Return the [x, y] coordinate for the center point of the cell that contains the specified text.  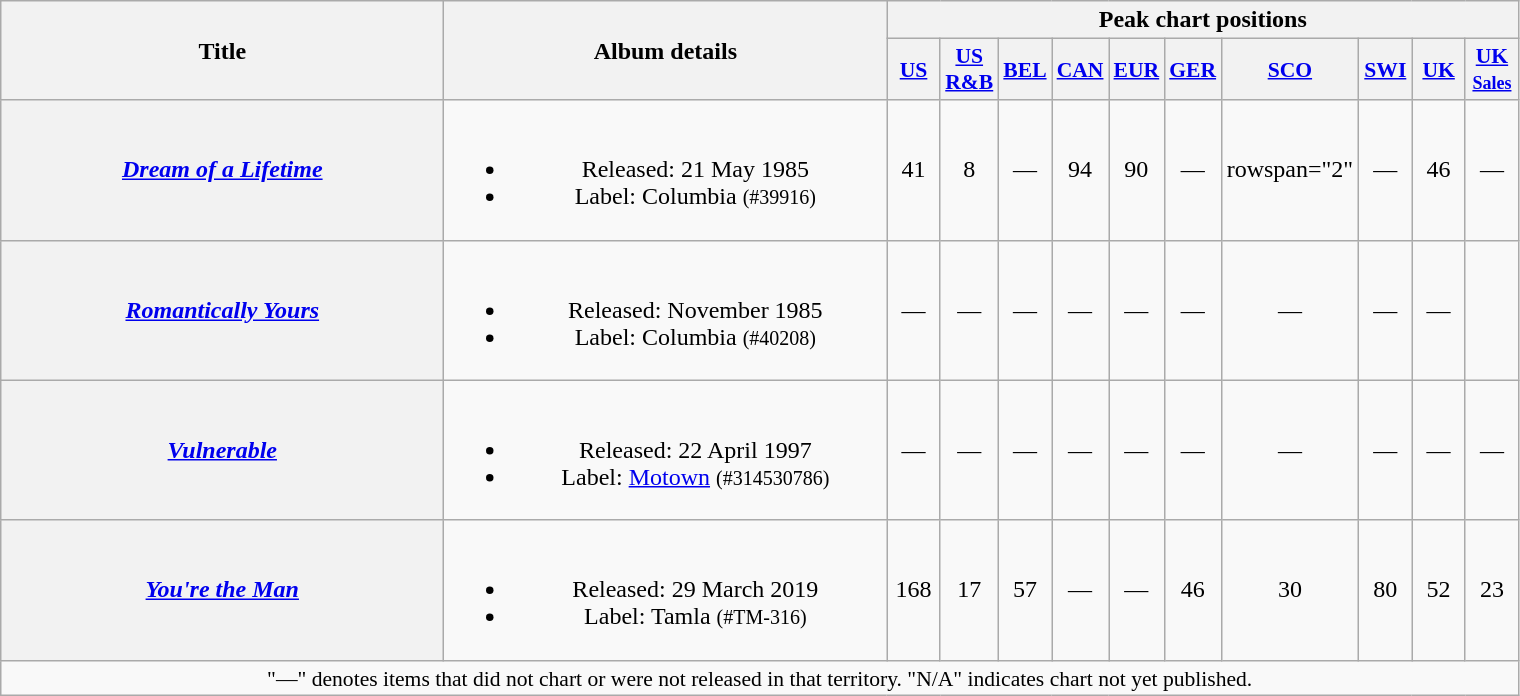
52 [1438, 590]
Released: 22 April 1997Label: Motown (#314530786) [666, 450]
94 [1080, 170]
CAN [1080, 70]
Released: November 1985Label: Columbia (#40208) [666, 310]
"—" denotes items that did not chart or were not released in that territory. "N/A" indicates chart not yet published. [760, 678]
8 [969, 170]
57 [1024, 590]
Title [222, 50]
EUR [1137, 70]
Released: 29 March 2019Label: Tamla (#TM-316) [666, 590]
90 [1137, 170]
USR&B [969, 70]
SWI [1386, 70]
You're the Man [222, 590]
US [914, 70]
UKSales [1492, 70]
Vulnerable [222, 450]
rowspan="2" [1290, 170]
Peak chart positions [1203, 20]
41 [914, 170]
23 [1492, 590]
80 [1386, 590]
168 [914, 590]
SCO [1290, 70]
Released: 21 May 1985Label: Columbia (#39916) [666, 170]
Romantically Yours [222, 310]
GER [1192, 70]
BEL [1024, 70]
17 [969, 590]
UK [1438, 70]
Dream of a Lifetime [222, 170]
Album details [666, 50]
30 [1290, 590]
